Provide the [X, Y] coordinate of the cell's center where the given text is located.  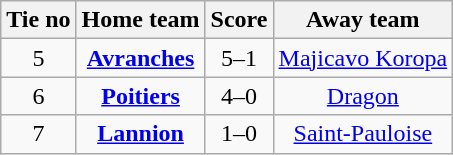
Away team [363, 20]
Avranches [140, 58]
Poitiers [140, 96]
7 [38, 134]
5 [38, 58]
Majicavo Koropa [363, 58]
Dragon [363, 96]
6 [38, 96]
1–0 [239, 134]
5–1 [239, 58]
Tie no [38, 20]
Home team [140, 20]
Score [239, 20]
Lannion [140, 134]
4–0 [239, 96]
Saint-Pauloise [363, 134]
